Identify which cell holds the provided text, then report its [X, Y] central coordinate. 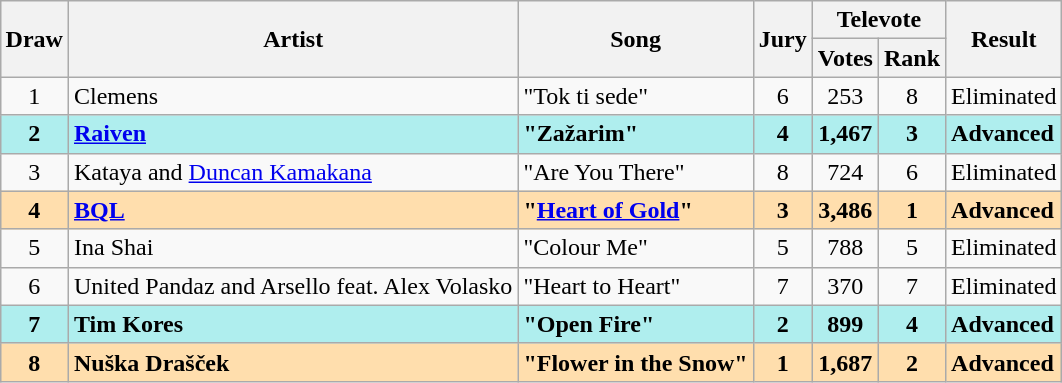
"Open Fire" [636, 324]
1,467 [845, 134]
Kataya and Duncan Kamakana [292, 172]
Draw [34, 39]
Rank [912, 58]
BQL [292, 210]
"Flower in the Snow" [636, 362]
Result [1004, 39]
370 [845, 286]
"Zažarim" [636, 134]
"Tok ti sede" [636, 96]
Nuška Drašček [292, 362]
"Heart of Gold" [636, 210]
788 [845, 248]
"Heart to Heart" [636, 286]
253 [845, 96]
Raiven [292, 134]
Jury [782, 39]
Song [636, 39]
Artist [292, 39]
1,687 [845, 362]
Clemens [292, 96]
"Colour Me" [636, 248]
Tim Kores [292, 324]
899 [845, 324]
Ina Shai [292, 248]
United Pandaz and Arsello feat. Alex Volasko [292, 286]
Votes [845, 58]
Televote [878, 20]
"Are You There" [636, 172]
724 [845, 172]
3,486 [845, 210]
